Extract the (x, y) coordinate from the center of the cell holding the provided text.  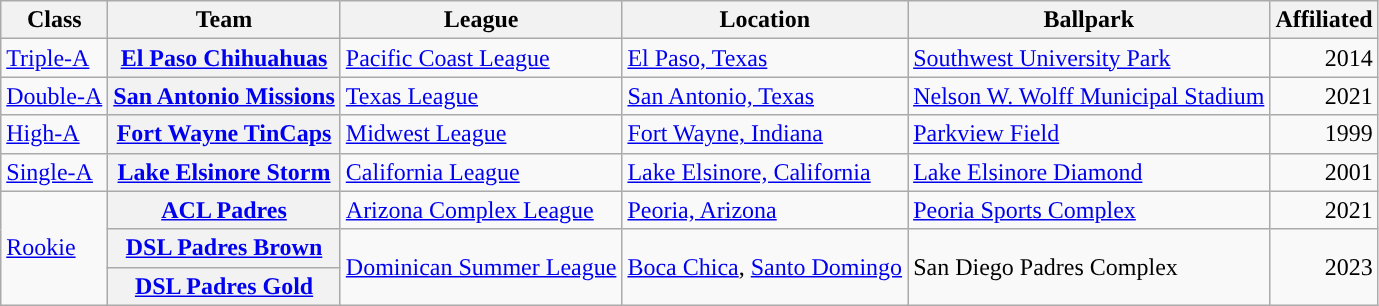
California League (481, 172)
Ballpark (1089, 20)
San Antonio, Texas (765, 96)
Lake Elsinore Storm (224, 172)
Double-A (54, 96)
Pacific Coast League (481, 58)
Team (224, 20)
DSL Padres Brown (224, 248)
Location (765, 20)
El Paso Chihuahuas (224, 58)
Nelson W. Wolff Municipal Stadium (1089, 96)
Midwest League (481, 134)
1999 (1324, 134)
Lake Elsinore, California (765, 172)
Fort Wayne, Indiana (765, 134)
Peoria, Arizona (765, 210)
ACL Padres (224, 210)
Arizona Complex League (481, 210)
League (481, 20)
Rookie (54, 248)
Affiliated (1324, 20)
Peoria Sports Complex (1089, 210)
2023 (1324, 267)
Southwest University Park (1089, 58)
Fort Wayne TinCaps (224, 134)
2014 (1324, 58)
Single-A (54, 172)
DSL Padres Gold (224, 286)
2001 (1324, 172)
Class (54, 20)
San Antonio Missions (224, 96)
Parkview Field (1089, 134)
Triple-A (54, 58)
Texas League (481, 96)
Dominican Summer League (481, 267)
El Paso, Texas (765, 58)
Boca Chica, Santo Domingo (765, 267)
Lake Elsinore Diamond (1089, 172)
San Diego Padres Complex (1089, 267)
High-A (54, 134)
